Locate the cell with the specified text and output its [X, Y] center coordinate. 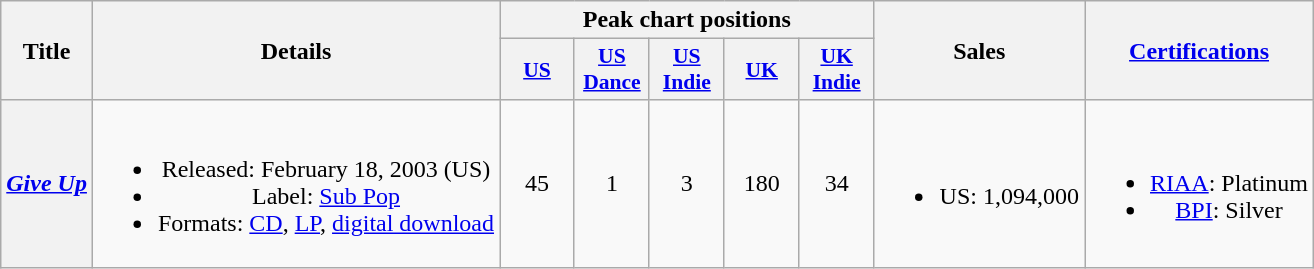
Sales [979, 50]
USDance [612, 70]
Certifications [1198, 50]
45 [538, 184]
RIAA: PlatinumBPI: Silver [1198, 184]
34 [836, 184]
3 [686, 184]
UKIndie [836, 70]
US [538, 70]
Released: February 18, 2003 (US)Label: Sub PopFormats: CD, LP, digital download [296, 184]
UK [762, 70]
US: 1,094,000 [979, 184]
1 [612, 184]
Details [296, 50]
USIndie [686, 70]
Title [47, 50]
Give Up [47, 184]
180 [762, 184]
Peak chart positions [688, 20]
